Output the [X, Y] coordinate of the center of the cell containing the given text.  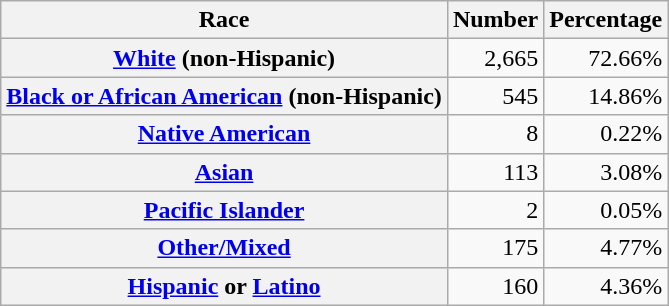
Pacific Islander [224, 210]
Asian [224, 172]
72.66% [606, 58]
4.36% [606, 286]
Race [224, 20]
Percentage [606, 20]
0.22% [606, 134]
Black or African American (non-Hispanic) [224, 96]
3.08% [606, 172]
14.86% [606, 96]
Other/Mixed [224, 248]
2,665 [495, 58]
0.05% [606, 210]
113 [495, 172]
2 [495, 210]
White (non-Hispanic) [224, 58]
4.77% [606, 248]
Hispanic or Latino [224, 286]
Number [495, 20]
545 [495, 96]
160 [495, 286]
Native American [224, 134]
8 [495, 134]
175 [495, 248]
